Return the [x, y] coordinate for the center point of the cell that contains the specified text.  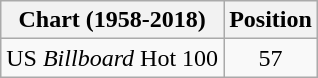
57 [271, 58]
Chart (1958-2018) [112, 20]
Position [271, 20]
US Billboard Hot 100 [112, 58]
